Find where the given text appears and provide that cell's center as (X, Y) coordinate. 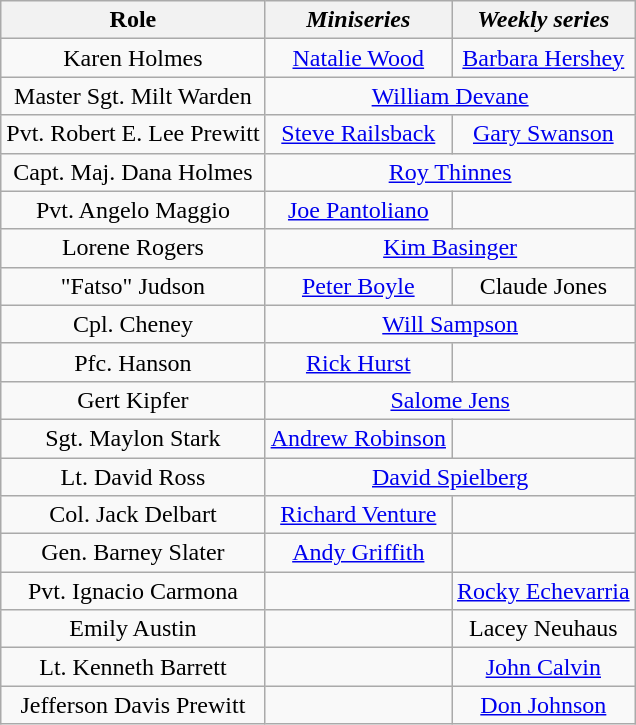
Andy Griffith (358, 553)
Pvt. Robert E. Lee Prewitt (133, 134)
Jefferson Davis Prewitt (133, 705)
Karen Holmes (133, 58)
Capt. Maj. Dana Holmes (133, 172)
Will Sampson (450, 324)
Cpl. Cheney (133, 324)
Lt. David Ross (133, 477)
Steve Railsback (358, 134)
Role (133, 20)
Peter Boyle (358, 286)
Weekly series (544, 20)
Col. Jack Delbart (133, 515)
Richard Venture (358, 515)
Pvt. Ignacio Carmona (133, 591)
Don Johnson (544, 705)
Lorene Rogers (133, 248)
John Calvin (544, 667)
William Devane (450, 96)
Sgt. Maylon Stark (133, 438)
Emily Austin (133, 629)
David Spielberg (450, 477)
Salome Jens (450, 400)
Joe Pantoliano (358, 210)
Gen. Barney Slater (133, 553)
Gert Kipfer (133, 400)
Natalie Wood (358, 58)
Andrew Robinson (358, 438)
"Fatso" Judson (133, 286)
Pvt. Angelo Maggio (133, 210)
Rocky Echevarria (544, 591)
Claude Jones (544, 286)
Lacey Neuhaus (544, 629)
Lt. Kenneth Barrett (133, 667)
Barbara Hershey (544, 58)
Roy Thinnes (450, 172)
Master Sgt. Milt Warden (133, 96)
Gary Swanson (544, 134)
Pfc. Hanson (133, 362)
Rick Hurst (358, 362)
Kim Basinger (450, 248)
Miniseries (358, 20)
